Find where the given text appears and provide that cell's center as (x, y) coordinate. 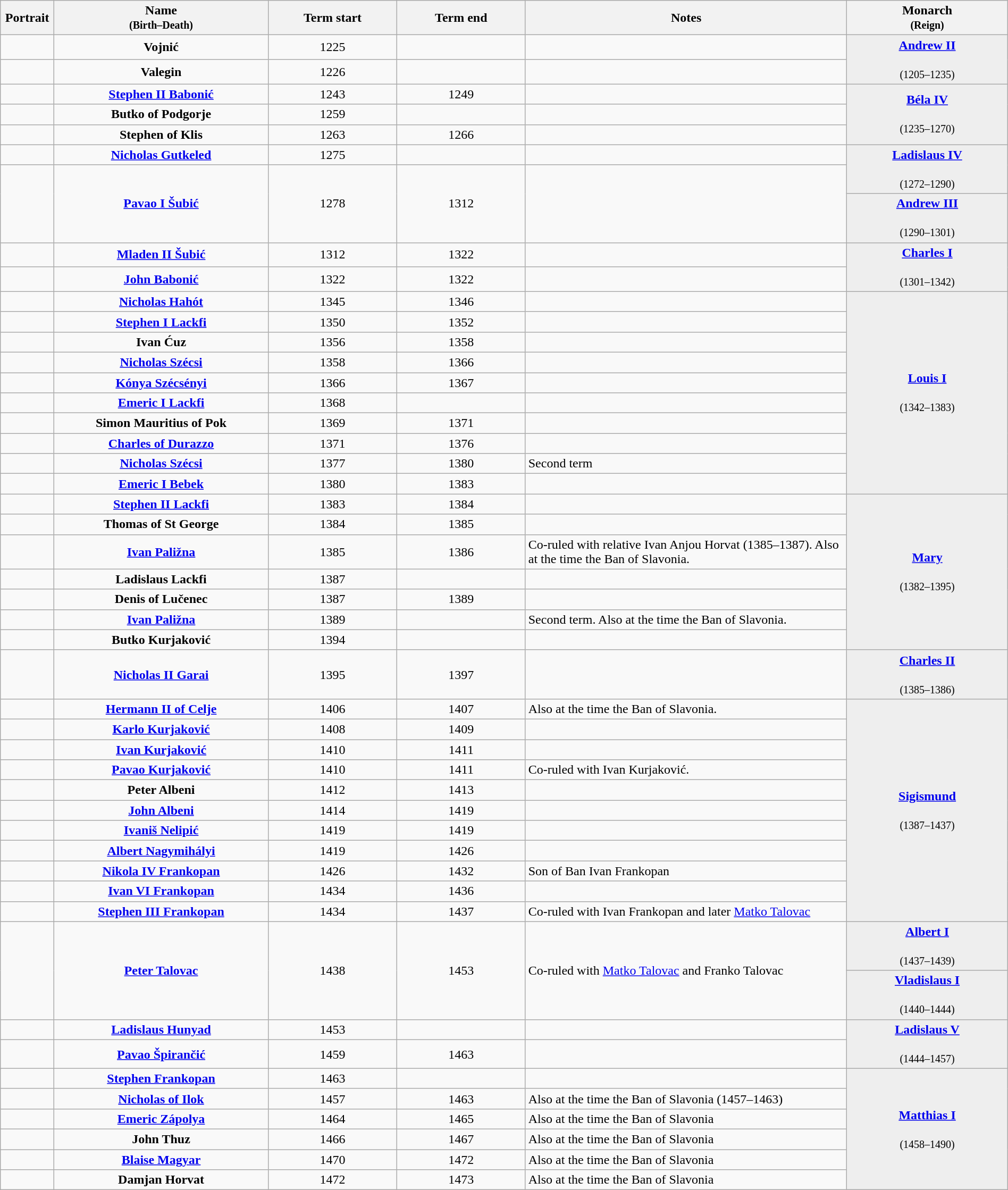
1226 (333, 72)
1377 (333, 464)
Son of Ban Ivan Frankopan (686, 871)
Ladislaus Lackfi (162, 579)
1432 (461, 871)
Vojnić (162, 47)
1367 (461, 382)
Stephen I Lackfi (162, 322)
Charles II(1385–1386) (927, 674)
Charles of Durazzo (162, 443)
Simon Mauritius of Pok (162, 423)
Nicholas Gutkeled (162, 155)
1465 (461, 1119)
Nikola IV Frankopan (162, 871)
Emeric I Bebek (162, 484)
1408 (333, 729)
1438 (333, 970)
Nicholas II Garai (162, 674)
1466 (333, 1139)
Emeric I Lackfi (162, 403)
1376 (461, 443)
Stephen III Frankopan (162, 911)
Emeric Zápolya (162, 1119)
1436 (461, 891)
Nicholas of Ilok (162, 1099)
Damjan Horvat (162, 1180)
Albert Nagymihályi (162, 851)
1266 (461, 135)
1470 (333, 1160)
Hermann II of Celje (162, 709)
Name(Birth–Death) (162, 18)
1369 (333, 423)
Stephen Frankopan (162, 1078)
1414 (333, 810)
Blaise Magyar (162, 1160)
1350 (333, 322)
1356 (333, 342)
Nicholas Hahót (162, 301)
Mladen II Šubić (162, 255)
Andrew III(1290–1301) (927, 218)
Pavao I Šubić (162, 204)
Valegin (162, 72)
1243 (333, 94)
Peter Talovac (162, 970)
Mary(1382–1395) (927, 572)
1412 (333, 790)
1464 (333, 1119)
Charles I(1301–1342) (927, 267)
1263 (333, 135)
John Thuz (162, 1139)
Second term (686, 464)
Co-ruled with relative Ivan Anjou Horvat (1385–1387). Also at the time the Ban of Slavonia. (686, 552)
Andrew II(1205–1235) (927, 60)
1413 (461, 790)
1275 (333, 155)
Ladislaus V(1444–1457) (927, 1044)
1346 (461, 301)
Co-ruled with Matko Talovac and Franko Talovac (686, 970)
Karlo Kurjaković (162, 729)
Peter Albeni (162, 790)
Co-ruled with Ivan Kurjaković. (686, 770)
Second term. Also at the time the Ban of Slavonia. (686, 619)
Denis of Lučenec (162, 599)
Stephen of Klis (162, 135)
1437 (461, 911)
1352 (461, 322)
1368 (333, 403)
Vladislaus I(1440–1444) (927, 995)
Stephen II Lackfi (162, 504)
Sigismund(1387–1437) (927, 810)
John Babonić (162, 279)
Albert I(1437–1439) (927, 946)
Butko of Podgorje (162, 114)
Ivan Ćuz (162, 342)
1259 (333, 114)
Ladislaus Hunyad (162, 1029)
Ivan Kurjaković (162, 749)
Term start (333, 18)
1249 (461, 94)
Butko Kurjaković (162, 640)
Term end (461, 18)
1397 (461, 674)
1407 (461, 709)
Béla IV(1235–1270) (927, 114)
Portrait (28, 18)
1386 (461, 552)
Notes (686, 18)
Also at the time the Ban of Slavonia (1457–1463) (686, 1099)
Ivaniš Nelipić (162, 831)
1225 (333, 47)
1473 (461, 1180)
1278 (333, 204)
Ivan VI Frankopan (162, 891)
1406 (333, 709)
1394 (333, 640)
Kónya Szécsényi (162, 382)
1459 (333, 1054)
1409 (461, 729)
Stephen II Babonić (162, 94)
Also at the time the Ban of Slavonia. (686, 709)
Pavao Kurjaković (162, 770)
1457 (333, 1099)
Ladislaus IV(1272–1290) (927, 169)
Thomas of St George (162, 524)
Monarch(Reign) (927, 18)
Co-ruled with Ivan Frankopan and later Matko Talovac (686, 911)
Matthias I(1458–1490) (927, 1129)
1395 (333, 674)
John Albeni (162, 810)
1467 (461, 1139)
Louis I(1342–1383) (927, 392)
Pavao Špirančić (162, 1054)
1345 (333, 301)
